Pinpoint the cell where the given text exists, returning its [X, Y] midpoint coordinate. 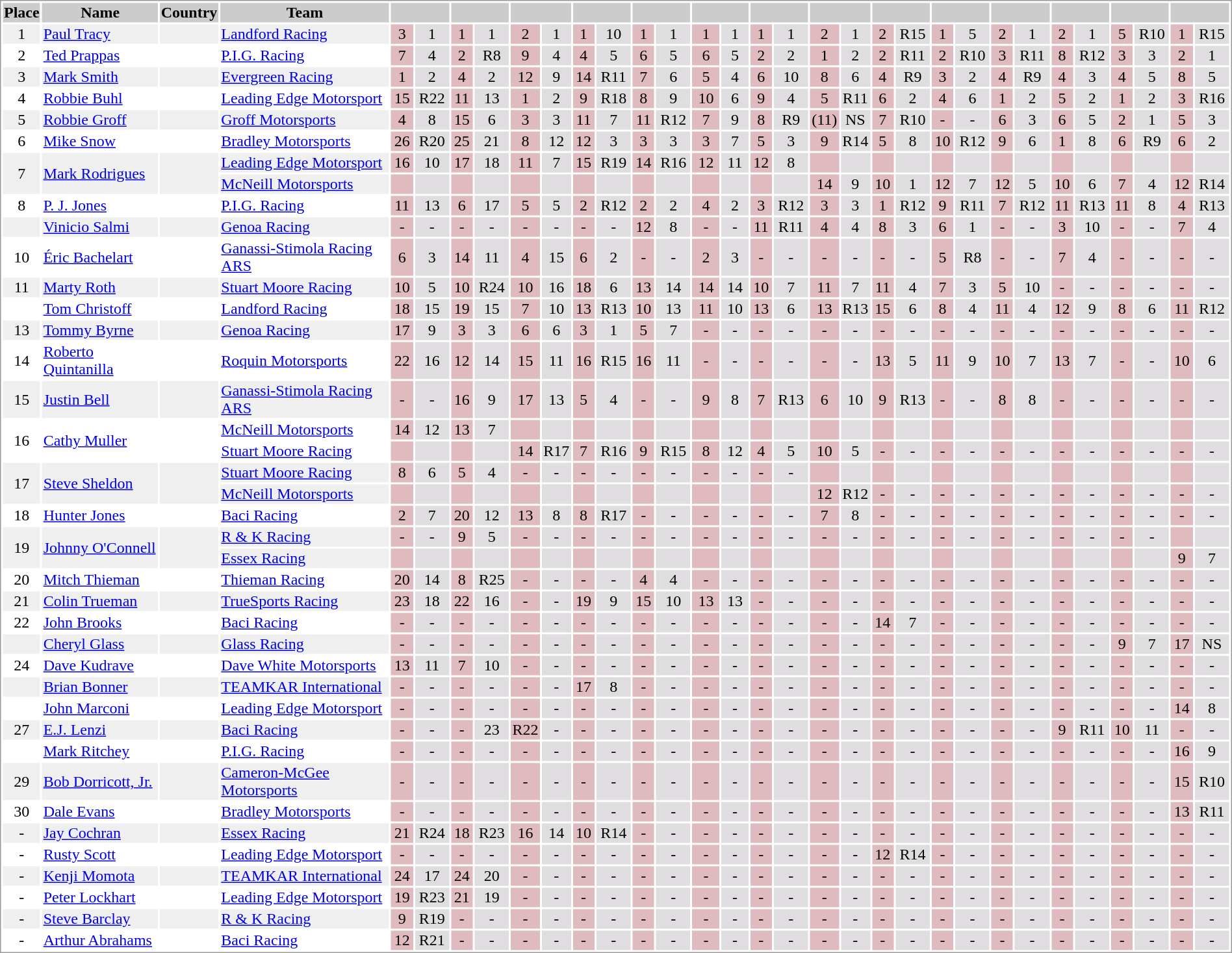
Place [21, 12]
Glass Racing [305, 644]
Robbie Buhl [100, 98]
R25 [491, 580]
Brian Bonner [100, 687]
Country [189, 12]
Mark Rodrigues [100, 174]
P. J. Jones [100, 206]
25 [461, 141]
Éric Bachelart [100, 257]
Cameron-McGee Motorsports [305, 781]
Dale Evans [100, 811]
Dave White Motorsports [305, 666]
Tom Christoff [100, 309]
Team [305, 12]
Jay Cochran [100, 833]
Cheryl Glass [100, 644]
Marty Roth [100, 288]
Paul Tracy [100, 34]
Arthur Abrahams [100, 940]
R18 [613, 98]
Kenji Momota [100, 876]
Vinicio Salmi [100, 227]
Steve Barclay [100, 919]
27 [21, 730]
Mike Snow [100, 141]
Rusty Scott [100, 854]
29 [21, 781]
Bob Dorricott, Jr. [100, 781]
R21 [431, 940]
Justin Bell [100, 399]
E.J. Lenzi [100, 730]
Mark Ritchey [100, 752]
Ted Prappas [100, 55]
TrueSports Racing [305, 601]
Mitch Thieman [100, 580]
Roberto Quintanilla [100, 360]
Robbie Groff [100, 120]
Steve Sheldon [100, 483]
Tommy Byrne [100, 331]
30 [21, 811]
Mark Smith [100, 77]
(11) [825, 120]
Roquin Motorsports [305, 360]
John Brooks [100, 623]
Name [100, 12]
Evergreen Racing [305, 77]
John Marconi [100, 709]
R20 [431, 141]
Thieman Racing [305, 580]
Johnny O'Connell [100, 548]
Peter Lockhart [100, 897]
Cathy Muller [100, 440]
Groff Motorsports [305, 120]
Hunter Jones [100, 515]
26 [402, 141]
Colin Trueman [100, 601]
Dave Kudrave [100, 666]
